Search for the cell housing the specified text and yield its [x, y] center coordinate. 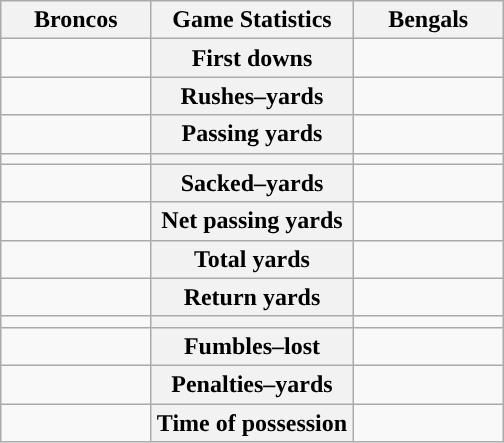
Net passing yards [252, 221]
Return yards [252, 297]
First downs [252, 58]
Total yards [252, 259]
Sacked–yards [252, 183]
Fumbles–lost [252, 346]
Bengals [428, 20]
Game Statistics [252, 20]
Broncos [76, 20]
Penalties–yards [252, 384]
Time of possession [252, 423]
Passing yards [252, 134]
Rushes–yards [252, 96]
